Detect which cell encompasses the target text, then output its (x, y) center coordinate. 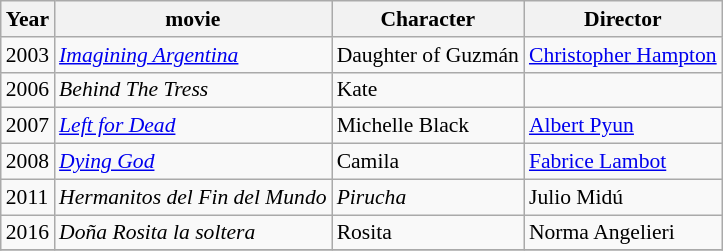
Albert Pyun (623, 126)
Doña Rosita la soltera (193, 233)
Rosita (428, 233)
Julio Midú (623, 197)
Pirucha (428, 197)
Norma Angelieri (623, 233)
2003 (28, 55)
Christopher Hampton (623, 55)
Dying God (193, 162)
2011 (28, 197)
Behind The Tress (193, 90)
Michelle Black (428, 126)
Year (28, 19)
Camila (428, 162)
Hermanitos del Fin del Mundo (193, 197)
Left for Dead (193, 126)
movie (193, 19)
Fabrice Lambot (623, 162)
Director (623, 19)
Imagining Argentina (193, 55)
Character (428, 19)
2006 (28, 90)
2008 (28, 162)
2007 (28, 126)
2016 (28, 233)
Kate (428, 90)
Daughter of Guzmán (428, 55)
